Identify which cell holds the provided text, then report its (X, Y) central coordinate. 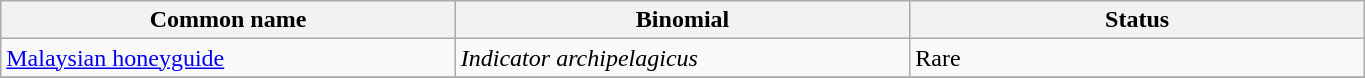
Malaysian honeyguide (228, 58)
Status (1138, 20)
Indicator archipelagicus (682, 58)
Binomial (682, 20)
Common name (228, 20)
Rare (1138, 58)
